Provide the [X, Y] coordinate of the cell's center where the given text is located.  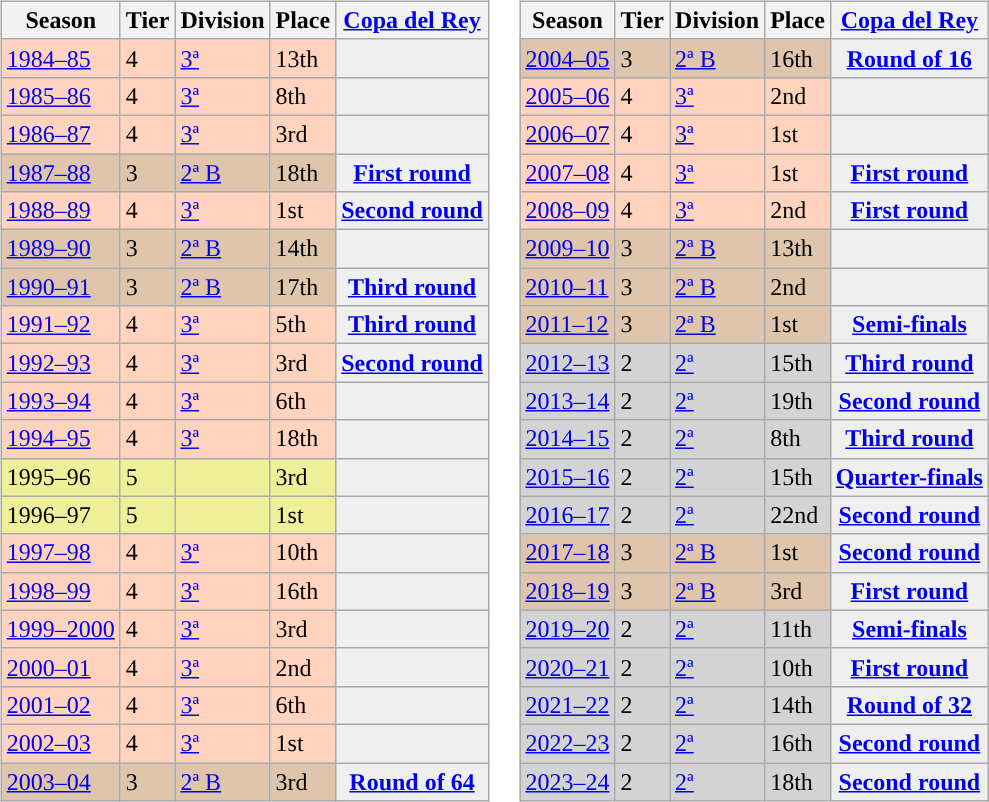
2007–08 [568, 173]
2000–01 [60, 667]
2010–11 [568, 287]
1997–98 [60, 553]
1984–85 [60, 58]
2019–20 [568, 629]
2012–13 [568, 363]
2016–17 [568, 515]
1989–90 [60, 249]
1996–97 [60, 515]
2015–16 [568, 477]
1999–2000 [60, 629]
2020–21 [568, 667]
2002–03 [60, 743]
5th [303, 325]
2006–07 [568, 134]
17th [303, 287]
Round of 64 [412, 781]
2017–18 [568, 553]
1986–87 [60, 134]
2001–02 [60, 705]
22nd [798, 515]
2023–24 [568, 781]
1988–89 [60, 211]
1990–91 [60, 287]
1987–88 [60, 173]
Round of 16 [909, 58]
2008–09 [568, 211]
2011–12 [568, 325]
1994–95 [60, 439]
2009–10 [568, 249]
2021–22 [568, 705]
2003–04 [60, 781]
11th [798, 629]
2005–06 [568, 96]
2018–19 [568, 591]
1995–96 [60, 477]
1998–99 [60, 591]
2004–05 [568, 58]
Quarter-finals [909, 477]
1993–94 [60, 401]
1992–93 [60, 363]
1991–92 [60, 325]
2014–15 [568, 439]
19th [798, 401]
Round of 32 [909, 705]
1985–86 [60, 96]
2013–14 [568, 401]
2022–23 [568, 743]
